Search for the cell housing the specified text and yield its [X, Y] center coordinate. 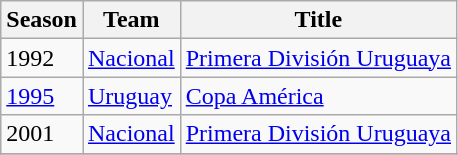
Team [131, 20]
Season [42, 20]
Title [318, 20]
Copa América [318, 96]
1992 [42, 58]
Uruguay [131, 96]
2001 [42, 134]
1995 [42, 96]
